Output the [x, y] coordinate of the center of the cell containing the given text.  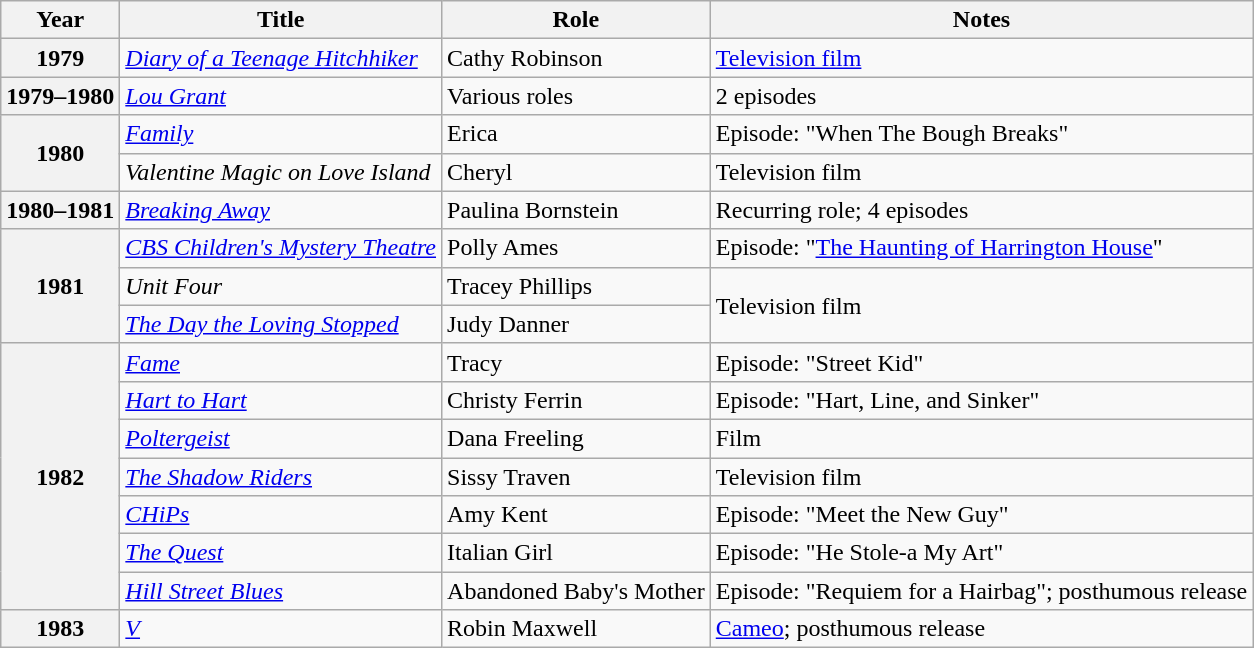
Hill Street Blues [281, 591]
Christy Ferrin [576, 400]
1979–1980 [60, 96]
Cathy Robinson [576, 58]
Poltergeist [281, 438]
Episode: "Street Kid" [982, 362]
Various roles [576, 96]
2 episodes [982, 96]
Paulina Bornstein [576, 210]
Film [982, 438]
Robin Maxwell [576, 629]
Episode: "Meet the New Guy" [982, 515]
Unit Four [281, 286]
The Quest [281, 553]
1983 [60, 629]
Episode: "Requiem for a Hairbag"; posthumous release [982, 591]
Cameo; posthumous release [982, 629]
Episode: "Hart, Line, and Sinker" [982, 400]
Italian Girl [576, 553]
Tracy [576, 362]
Tracey Phillips [576, 286]
Episode: "The Haunting of Harrington House" [982, 248]
Fame [281, 362]
Abandoned Baby's Mother [576, 591]
Dana Freeling [576, 438]
CHiPs [281, 515]
The Shadow Riders [281, 477]
1981 [60, 286]
Title [281, 20]
Family [281, 134]
Cheryl [576, 172]
Breaking Away [281, 210]
1980 [60, 153]
V [281, 629]
Hart to Hart [281, 400]
1979 [60, 58]
Episode: "He Stole-a My Art" [982, 553]
1982 [60, 476]
Diary of a Teenage Hitchhiker [281, 58]
Judy Danner [576, 324]
Notes [982, 20]
1980–1981 [60, 210]
Lou Grant [281, 96]
Episode: "When The Bough Breaks" [982, 134]
Sissy Traven [576, 477]
Polly Ames [576, 248]
Role [576, 20]
Valentine Magic on Love Island [281, 172]
The Day the Loving Stopped [281, 324]
Erica [576, 134]
Amy Kent [576, 515]
Year [60, 20]
Recurring role; 4 episodes [982, 210]
CBS Children's Mystery Theatre [281, 248]
